Determine the [x, y] coordinate at the center of the cell enclosing the given text.  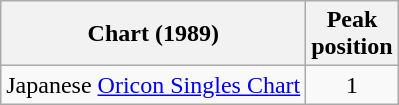
Japanese Oricon Singles Chart [154, 85]
Chart (1989) [154, 34]
Peakposition [352, 34]
1 [352, 85]
